Scan for the cell matching the given text and deliver its (x, y) coordinate at center. 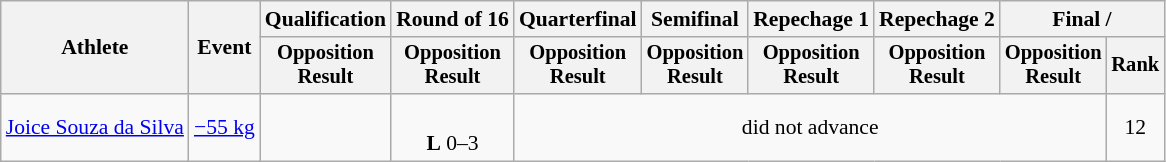
Final / (1082, 19)
Quarterfinal (578, 19)
Repechage 1 (811, 19)
L 0–3 (452, 128)
−55 kg (224, 128)
Semifinal (696, 19)
Event (224, 48)
Athlete (95, 48)
Round of 16 (452, 19)
Qualification (326, 19)
Repechage 2 (937, 19)
Joice Souza da Silva (95, 128)
12 (1135, 128)
Rank (1135, 66)
did not advance (810, 128)
